Search for the cell housing the specified text and yield its [x, y] center coordinate. 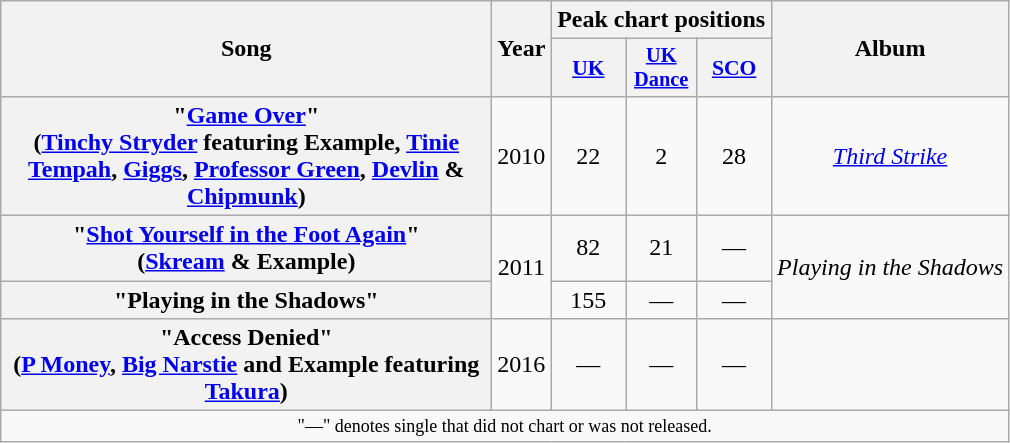
UK [588, 68]
22 [588, 156]
155 [588, 300]
"Access Denied"(P Money, Big Narstie and Example featuring Takura) [246, 365]
"Shot Yourself in the Foot Again"(Skream & Example) [246, 248]
Peak chart positions [662, 20]
SCO [734, 68]
2010 [522, 156]
"—" denotes single that did not chart or was not released. [505, 426]
"Game Over"(Tinchy Stryder featuring Example, Tinie Tempah, Giggs, Professor Green, Devlin & Chipmunk) [246, 156]
21 [662, 248]
UK Dance [662, 68]
Year [522, 49]
82 [588, 248]
Playing in the Shadows [890, 268]
2 [662, 156]
28 [734, 156]
2011 [522, 268]
Third Strike [890, 156]
Album [890, 49]
"Playing in the Shadows" [246, 300]
2016 [522, 365]
Song [246, 49]
